Search for the cell housing the specified text and yield its [x, y] center coordinate. 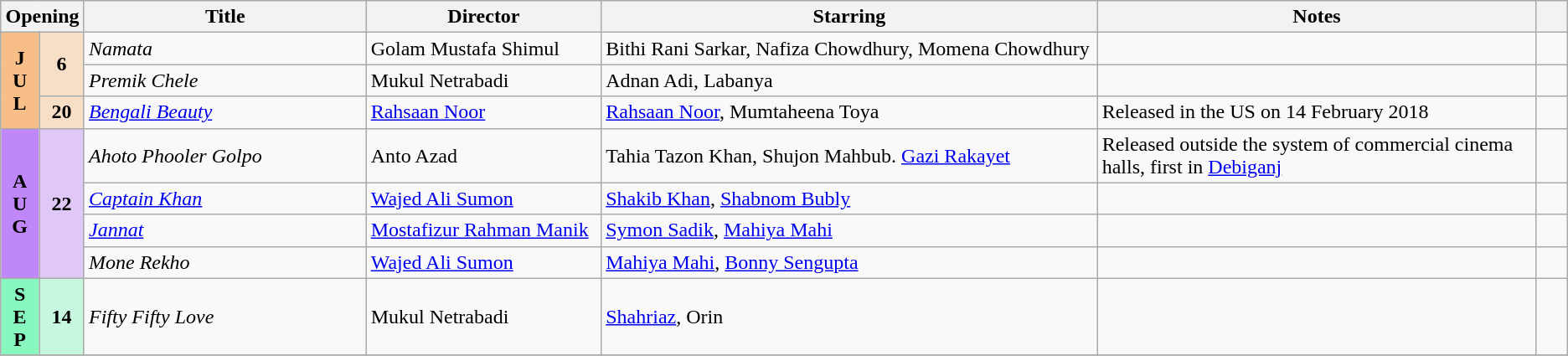
Premik Chele [224, 80]
Starring [849, 17]
Jannat [224, 230]
Symon Sadik, Mahiya Mahi [849, 230]
20 [61, 112]
Mone Rekho [224, 262]
Released outside the system of commercial cinema halls, first in Debiganj [1317, 156]
Mahiya Mahi, Bonny Sengupta [849, 262]
AUG [20, 203]
Shakib Khan, Shabnom Bubly [849, 199]
Anto Azad [484, 156]
Released in the US on 14 February 2018 [1317, 112]
Adnan Adi, Labanya [849, 80]
Rahsaan Noor, Mumtaheena Toya [849, 112]
Captain Khan [224, 199]
Notes [1317, 17]
22 [61, 203]
Bengali Beauty [224, 112]
14 [61, 317]
Director [484, 17]
JUL [20, 80]
Rahsaan Noor [484, 112]
SEP [20, 317]
Namata [224, 49]
Bithi Rani Sarkar, Nafiza Chowdhury, Momena Chowdhury [849, 49]
Golam Mustafa Shimul [484, 49]
Title [224, 17]
Shahriaz, Orin [849, 317]
Opening [43, 17]
Mostafizur Rahman Manik [484, 230]
Tahia Tazon Khan, Shujon Mahbub. Gazi Rakayet [849, 156]
6 [61, 64]
Fifty Fifty Love [224, 317]
Ahoto Phooler Golpo [224, 156]
